Identify which cell holds the provided text, then report its [X, Y] central coordinate. 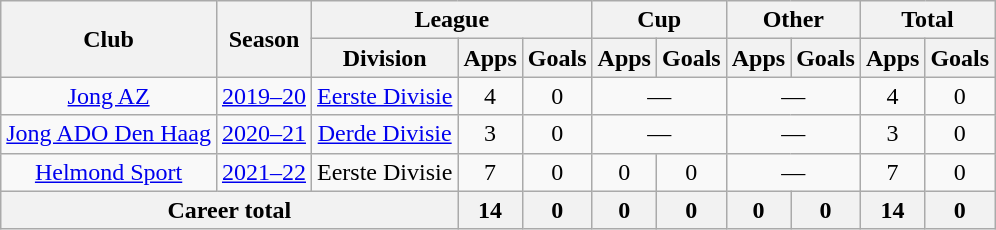
2019–20 [264, 96]
Club [109, 39]
Helmond Sport [109, 172]
Season [264, 39]
2020–21 [264, 134]
Jong ADO Den Haag [109, 134]
Cup [659, 20]
League [452, 20]
Other [793, 20]
Jong AZ [109, 96]
2021–22 [264, 172]
Division [385, 58]
Total [927, 20]
Derde Divisie [385, 134]
Career total [230, 210]
